Extract the [X, Y] coordinate from the center of the cell holding the provided text.  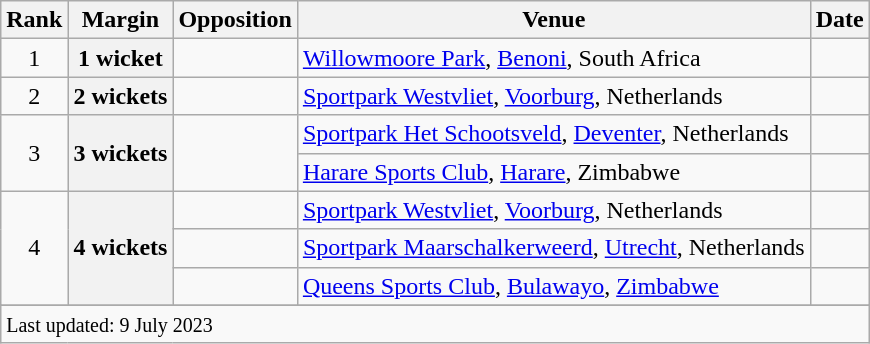
Sportpark Het Schootsveld, Deventer, Netherlands [554, 134]
Harare Sports Club, Harare, Zimbabwe [554, 172]
Queens Sports Club, Bulawayo, Zimbabwe [554, 286]
2 wickets [120, 96]
Rank [34, 20]
4 wickets [120, 248]
Date [840, 20]
2 [34, 96]
Opposition [235, 20]
Venue [554, 20]
Willowmoore Park, Benoni, South Africa [554, 58]
1 [34, 58]
Sportpark Maarschalkerweerd, Utrecht, Netherlands [554, 248]
Last updated: 9 July 2023 [436, 324]
3 wickets [120, 153]
3 [34, 153]
4 [34, 248]
Margin [120, 20]
1 wicket [120, 58]
